For the text-containing cell, return its midpoint in [X, Y] coordinate format. 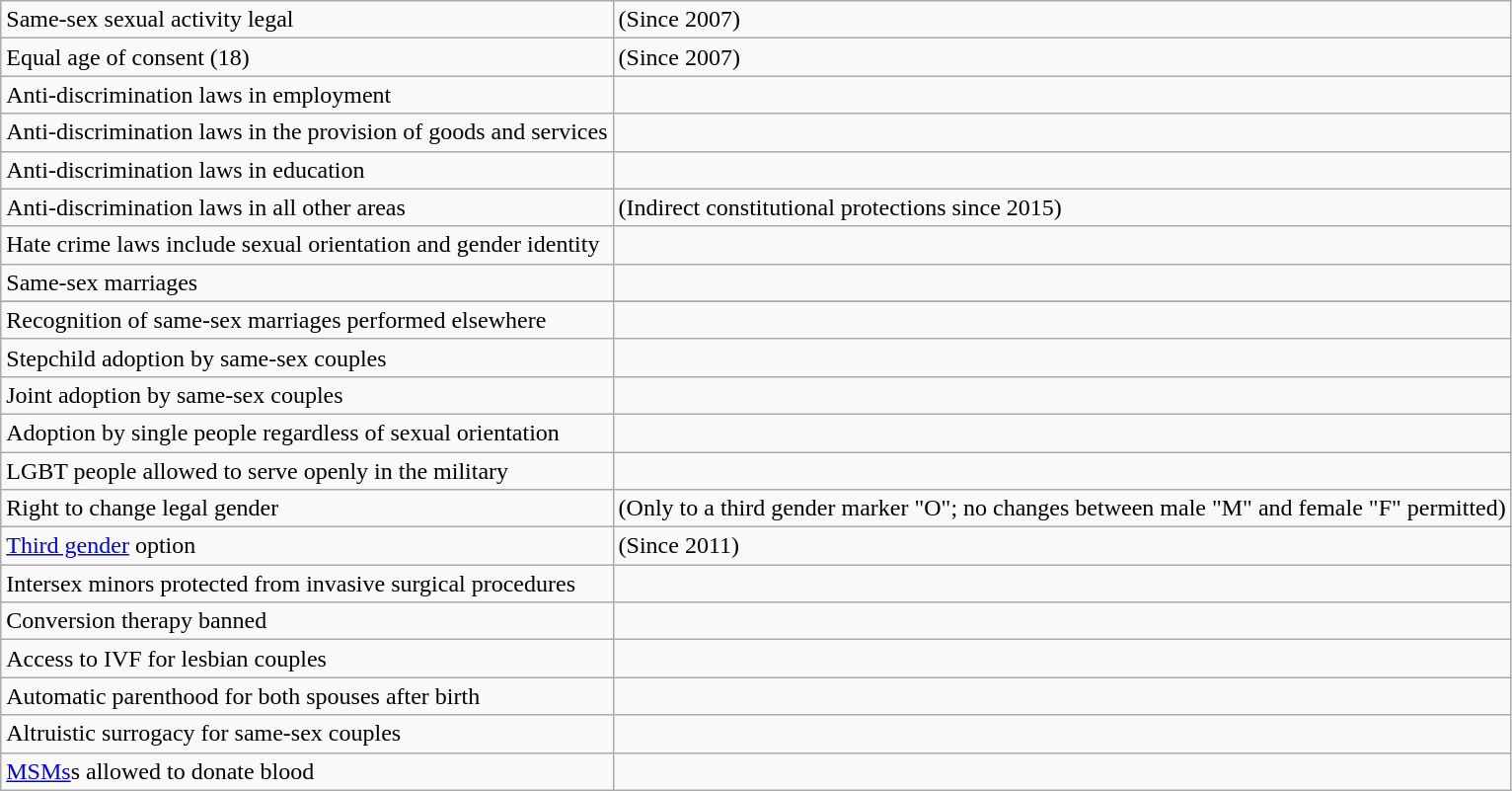
Same-sex marriages [307, 282]
Joint adoption by same-sex couples [307, 395]
(Since 2011) [1062, 546]
(Indirect constitutional protections since 2015) [1062, 207]
Same-sex sexual activity legal [307, 20]
MSMss allowed to donate blood [307, 771]
Recognition of same-sex marriages performed elsewhere [307, 320]
(Only to a third gender marker "O"; no changes between male "M" and female "F" permitted) [1062, 509]
Equal age of consent (18) [307, 57]
Stepchild adoption by same-sex couples [307, 357]
Anti-discrimination laws in employment [307, 95]
Anti-discrimination laws in education [307, 170]
Altruistic surrogacy for same-sex couples [307, 734]
Conversion therapy banned [307, 621]
Third gender option [307, 546]
Right to change legal gender [307, 509]
Anti-discrimination laws in all other areas [307, 207]
Intersex minors protected from invasive surgical procedures [307, 584]
Access to IVF for lesbian couples [307, 659]
Adoption by single people regardless of sexual orientation [307, 433]
Automatic parenthood for both spouses after birth [307, 696]
LGBT people allowed to serve openly in the military [307, 471]
Anti-discrimination laws in the provision of goods and services [307, 132]
Hate crime laws include sexual orientation and gender identity [307, 245]
